Find where the given text appears and provide that cell's center as [X, Y] coordinate. 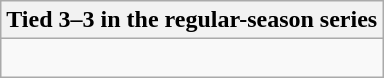
Tied 3–3 in the regular-season series [192, 20]
